Output the [X, Y] coordinate of the center of the cell containing the given text.  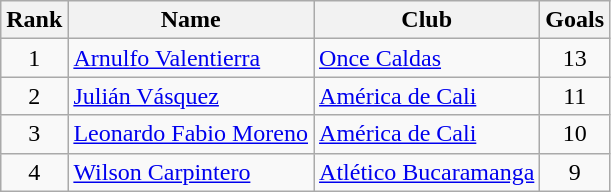
Goals [575, 20]
10 [575, 134]
9 [575, 172]
Name [191, 20]
Julián Vásquez [191, 96]
Atlético Bucaramanga [427, 172]
Wilson Carpintero [191, 172]
Arnulfo Valentierra [191, 58]
4 [34, 172]
11 [575, 96]
Club [427, 20]
13 [575, 58]
Leonardo Fabio Moreno [191, 134]
1 [34, 58]
2 [34, 96]
Once Caldas [427, 58]
3 [34, 134]
Rank [34, 20]
